Output the [X, Y] coordinate of the center of the cell containing the given text.  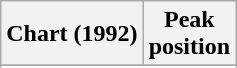
Chart (1992) [72, 34]
Peakposition [189, 34]
